Return [x, y] of the center of cell containing provided text 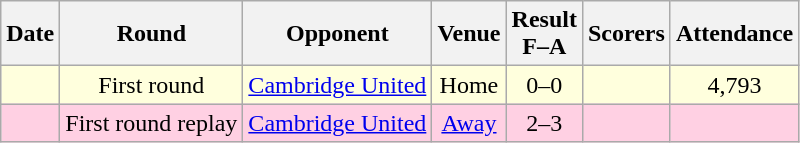
Opponent [338, 34]
First round [152, 85]
Home [469, 85]
0–0 [544, 85]
Round [152, 34]
First round replay [152, 123]
ResultF–A [544, 34]
Away [469, 123]
2–3 [544, 123]
4,793 [734, 85]
Scorers [626, 34]
Attendance [734, 34]
Venue [469, 34]
Date [30, 34]
